Search for the cell housing the specified text and yield its (x, y) center coordinate. 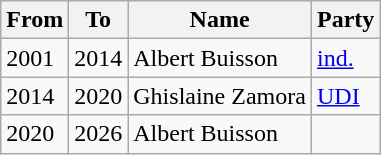
To (98, 20)
Name (220, 20)
From (35, 20)
Ghislaine Zamora (220, 96)
2026 (98, 134)
Party (345, 20)
ind. (345, 58)
UDI (345, 96)
2001 (35, 58)
